Identify which cell holds the provided text, then report its [x, y] central coordinate. 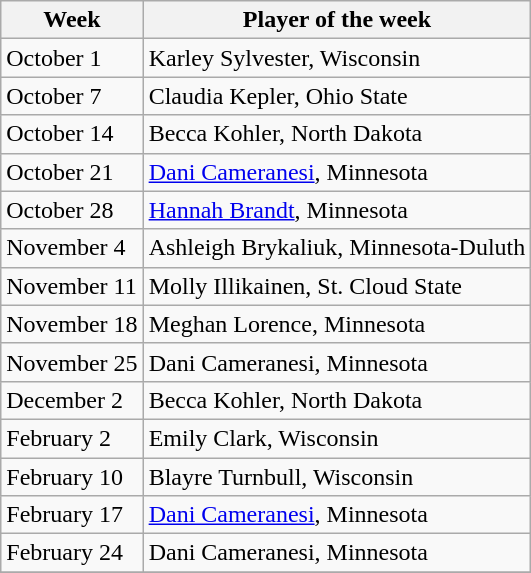
Player of the week [337, 20]
November 18 [72, 324]
October 14 [72, 134]
February 10 [72, 477]
Molly Illikainen, St. Cloud State [337, 286]
October 28 [72, 210]
Week [72, 20]
Karley Sylvester, Wisconsin [337, 58]
October 7 [72, 96]
Ashleigh Brykaliuk, Minnesota-Duluth [337, 248]
October 1 [72, 58]
Meghan Lorence, Minnesota [337, 324]
February 24 [72, 553]
November 25 [72, 362]
Emily Clark, Wisconsin [337, 438]
December 2 [72, 400]
February 2 [72, 438]
October 21 [72, 172]
November 4 [72, 248]
Claudia Kepler, Ohio State [337, 96]
February 17 [72, 515]
Hannah Brandt, Minnesota [337, 210]
Blayre Turnbull, Wisconsin [337, 477]
November 11 [72, 286]
